From the cell containing the given text, extract its center point as (X, Y) coordinate. 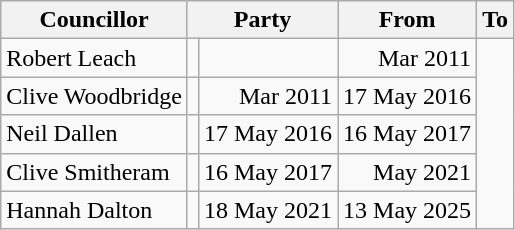
Party (262, 20)
Clive Woodbridge (94, 96)
Hannah Dalton (94, 210)
May 2021 (408, 172)
From (408, 20)
Neil Dallen (94, 134)
13 May 2025 (408, 210)
Clive Smitheram (94, 172)
Robert Leach (94, 58)
To (496, 20)
Councillor (94, 20)
18 May 2021 (268, 210)
